Find where the given text appears and provide that cell's center as (x, y) coordinate. 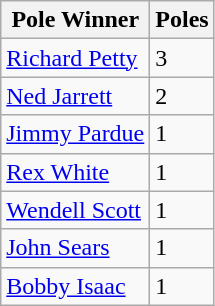
3 (182, 58)
Poles (182, 20)
Pole Winner (76, 20)
2 (182, 96)
Ned Jarrett (76, 96)
Richard Petty (76, 58)
Wendell Scott (76, 210)
Rex White (76, 172)
John Sears (76, 248)
Jimmy Pardue (76, 134)
Bobby Isaac (76, 286)
